Detect which cell encompasses the target text, then output its (x, y) center coordinate. 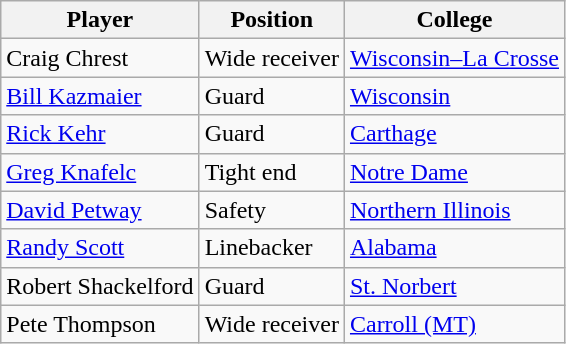
David Petway (100, 210)
Wisconsin (454, 96)
Greg Knafelc (100, 172)
Pete Thompson (100, 324)
Carthage (454, 134)
College (454, 20)
Robert Shackelford (100, 286)
Linebacker (272, 248)
Tight end (272, 172)
Craig Chrest (100, 58)
Bill Kazmaier (100, 96)
Wisconsin–La Crosse (454, 58)
Rick Kehr (100, 134)
Alabama (454, 248)
Carroll (MT) (454, 324)
Notre Dame (454, 172)
Player (100, 20)
Randy Scott (100, 248)
St. Norbert (454, 286)
Position (272, 20)
Safety (272, 210)
Northern Illinois (454, 210)
